Determine the [X, Y] coordinate at the center of the cell enclosing the given text.  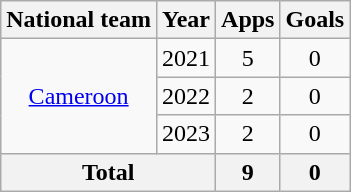
Total [108, 172]
5 [248, 58]
2021 [186, 58]
9 [248, 172]
National team [79, 20]
Goals [315, 20]
2022 [186, 96]
Year [186, 20]
Apps [248, 20]
2023 [186, 134]
Cameroon [79, 96]
